Extract the (x, y) coordinate from the center of the cell holding the provided text.  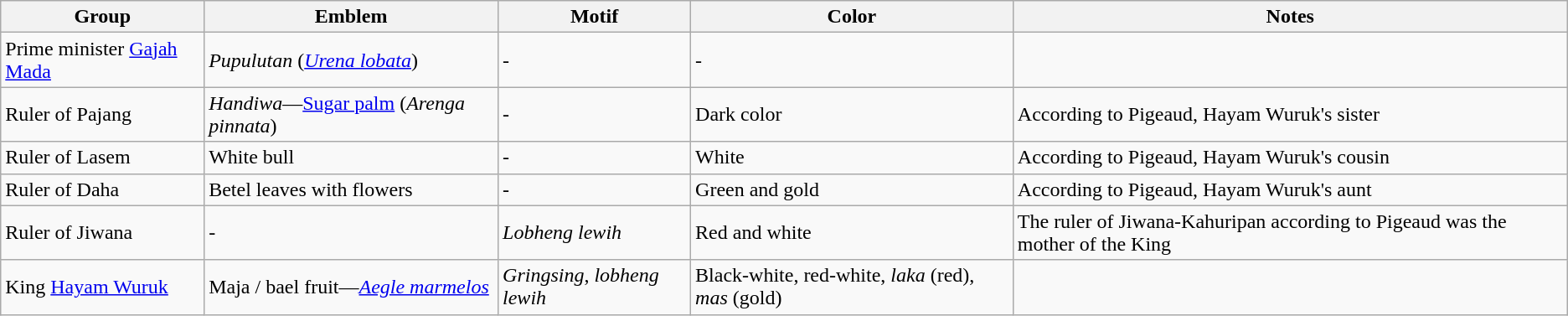
Ruler of Lasem (102, 158)
Group (102, 17)
Prime minister Gajah Mada (102, 60)
Pupulutan (Urena lobata) (352, 60)
Lobheng lewih (595, 233)
Dark color (853, 114)
Betel leaves with flowers (352, 189)
Ruler of Jiwana (102, 233)
Notes (1290, 17)
Black-white, red-white, laka (red), mas (gold) (853, 287)
White (853, 158)
According to Pigeaud, Hayam Wuruk's sister (1290, 114)
White bull (352, 158)
Green and gold (853, 189)
Motif (595, 17)
Ruler of Pajang (102, 114)
Handiwa—Sugar palm (Arenga pinnata) (352, 114)
Emblem (352, 17)
Red and white (853, 233)
According to Pigeaud, Hayam Wuruk's aunt (1290, 189)
Gringsing, lobheng lewih (595, 287)
Color (853, 17)
Maja / bael fruit—Aegle marmelos (352, 287)
According to Pigeaud, Hayam Wuruk's cousin (1290, 158)
The ruler of Jiwana-Kahuripan according to Pigeaud was the mother of the King (1290, 233)
King Hayam Wuruk (102, 287)
Ruler of Daha (102, 189)
